Scan for the cell matching the given text and deliver its [x, y] coordinate at center. 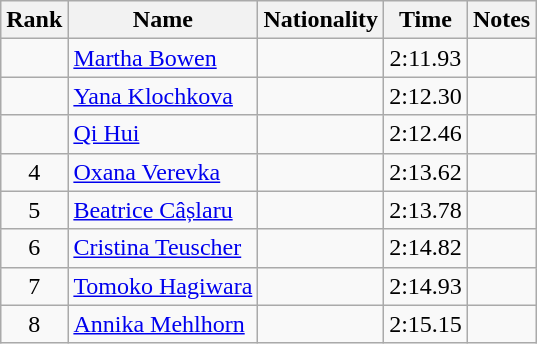
2:12.30 [426, 96]
Time [426, 20]
2:15.15 [426, 324]
2:11.93 [426, 58]
Beatrice Câșlaru [163, 210]
7 [34, 286]
2:12.46 [426, 134]
Cristina Teuscher [163, 248]
4 [34, 172]
5 [34, 210]
2:13.78 [426, 210]
Notes [501, 20]
6 [34, 248]
Name [163, 20]
2:14.93 [426, 286]
Martha Bowen [163, 58]
Qi Hui [163, 134]
Annika Mehlhorn [163, 324]
2:13.62 [426, 172]
Yana Klochkova [163, 96]
Rank [34, 20]
Nationality [321, 20]
2:14.82 [426, 248]
Oxana Verevka [163, 172]
Tomoko Hagiwara [163, 286]
8 [34, 324]
